Output the [X, Y] coordinate of the center of the cell containing the given text.  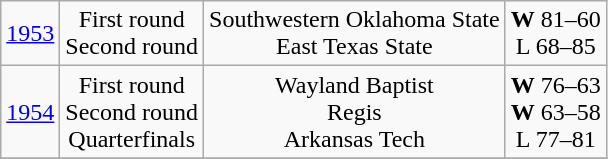
1953 [30, 34]
First roundSecond round [132, 34]
W 76–63W 63–58L 77–81 [556, 112]
1954 [30, 112]
W 81–60L 68–85 [556, 34]
Southwestern Oklahoma StateEast Texas State [355, 34]
First roundSecond roundQuarterfinals [132, 112]
Wayland BaptistRegisArkansas Tech [355, 112]
